Detect which cell encompasses the target text, then output its (X, Y) center coordinate. 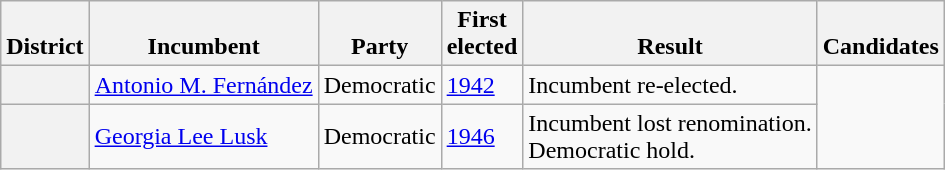
Georgia Lee Lusk (204, 136)
Incumbent lost renomination.Democratic hold. (670, 136)
1942 (482, 85)
Incumbent (204, 34)
1946 (482, 136)
Incumbent re-elected. (670, 85)
Firstelected (482, 34)
District (45, 34)
Candidates (880, 34)
Result (670, 34)
Antonio M. Fernández (204, 85)
Party (380, 34)
